Extract the (x, y) coordinate from the center of the cell holding the provided text.  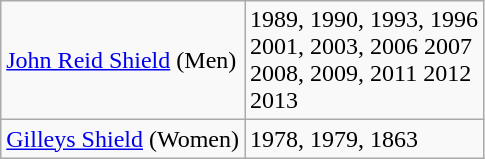
1978, 1979, 1863 (364, 139)
Gilleys Shield (Women) (123, 139)
John Reid Shield (Men) (123, 60)
1989, 1990, 1993, 1996 2001, 2003, 2006 2007 2008, 2009, 2011 2012 2013 (364, 60)
